Find where the given text appears and provide that cell's center as (X, Y) coordinate. 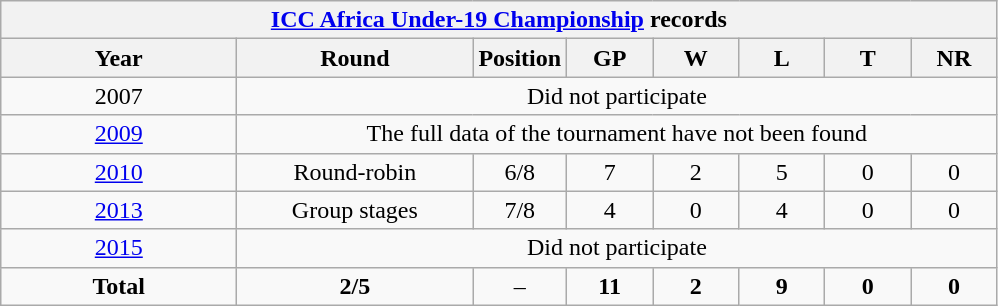
– (520, 286)
The full data of the tournament have not been found (617, 134)
Round-robin (355, 172)
2/5 (355, 286)
9 (782, 286)
7 (610, 172)
L (782, 58)
11 (610, 286)
Total (119, 286)
2013 (119, 210)
2009 (119, 134)
T (868, 58)
Group stages (355, 210)
NR (954, 58)
Year (119, 58)
Position (520, 58)
7/8 (520, 210)
GP (610, 58)
W (696, 58)
2010 (119, 172)
5 (782, 172)
2015 (119, 248)
ICC Africa Under-19 Championship records (499, 20)
2007 (119, 96)
Round (355, 58)
6/8 (520, 172)
